Pinpoint the cell where the given text exists, returning its [x, y] midpoint coordinate. 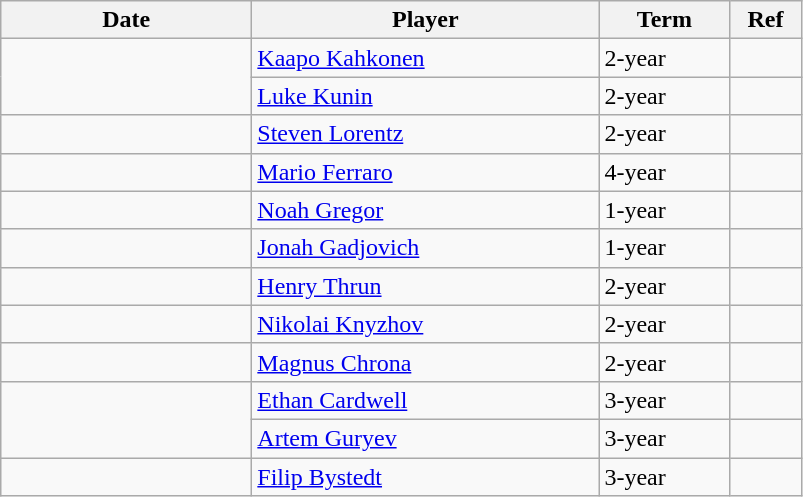
Filip Bystedt [426, 477]
Term [664, 20]
Date [126, 20]
Nikolai Knyzhov [426, 324]
4-year [664, 172]
Henry Thrun [426, 286]
Player [426, 20]
Noah Gregor [426, 210]
Luke Kunin [426, 96]
Magnus Chrona [426, 362]
Artem Guryev [426, 438]
Ref [766, 20]
Mario Ferraro [426, 172]
Jonah Gadjovich [426, 248]
Kaapo Kahkonen [426, 58]
Ethan Cardwell [426, 400]
Steven Lorentz [426, 134]
